Locate the cell with the specified text and output its (x, y) center coordinate. 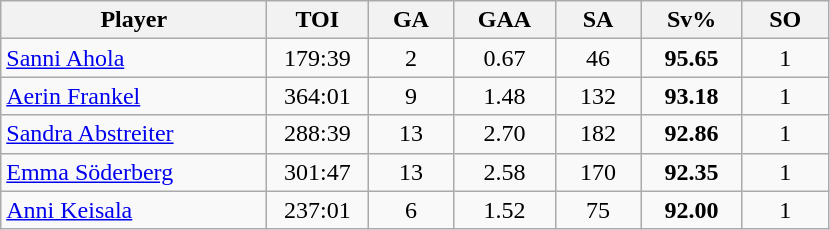
92.00 (692, 210)
GA (411, 20)
301:47 (318, 172)
170 (598, 172)
364:01 (318, 96)
6 (411, 210)
95.65 (692, 58)
46 (598, 58)
Player (134, 20)
SO (785, 20)
75 (598, 210)
237:01 (318, 210)
0.67 (504, 58)
1.52 (504, 210)
SA (598, 20)
Anni Keisala (134, 210)
2.58 (504, 172)
132 (598, 96)
Aerin Frankel (134, 96)
Emma Söderberg (134, 172)
Sanni Ahola (134, 58)
93.18 (692, 96)
9 (411, 96)
1.48 (504, 96)
Sv% (692, 20)
2.70 (504, 134)
92.86 (692, 134)
TOI (318, 20)
182 (598, 134)
179:39 (318, 58)
288:39 (318, 134)
92.35 (692, 172)
Sandra Abstreiter (134, 134)
GAA (504, 20)
2 (411, 58)
